Determine the [X, Y] coordinate at the center of the cell enclosing the given text.  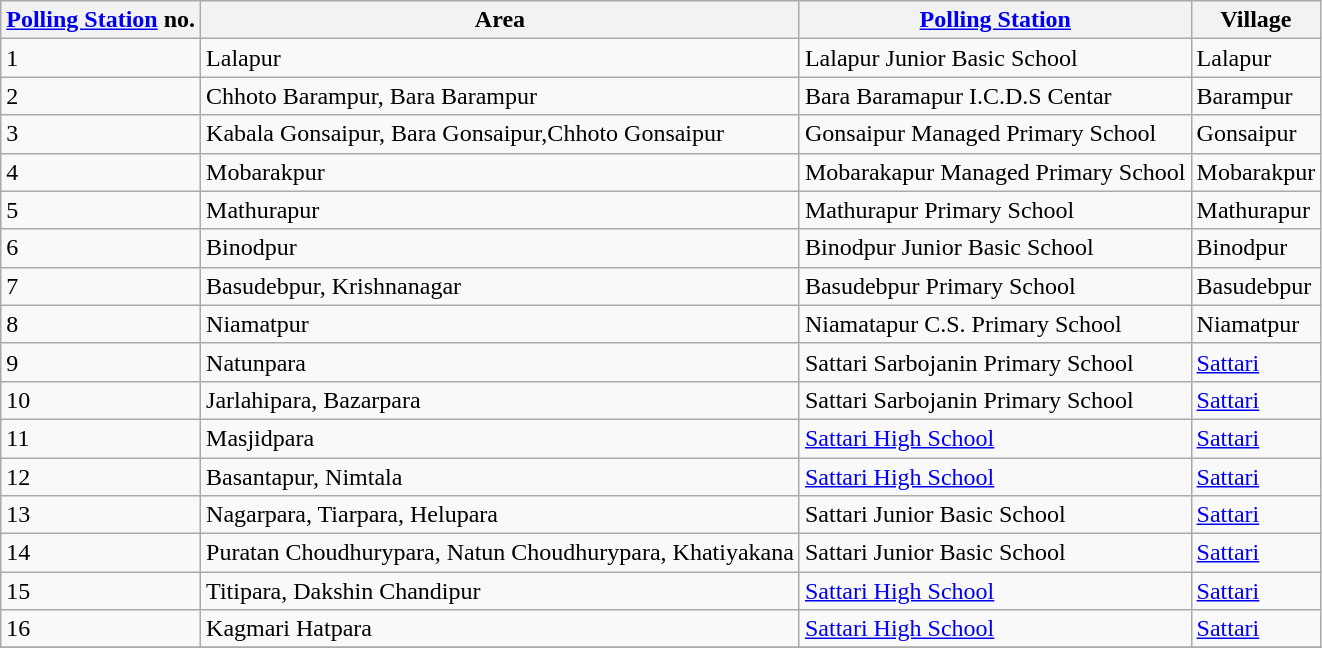
4 [101, 172]
8 [101, 324]
10 [101, 400]
Barampur [1256, 96]
Puratan Choudhurypara, Natun Choudhurypara, Khatiyakana [500, 553]
Lalapur Junior Basic School [995, 58]
Gonsaipur Managed Primary School [995, 134]
Titipara, Dakshin Chandipur [500, 591]
Natunpara [500, 362]
Gonsaipur [1256, 134]
12 [101, 477]
Mathurapur Primary School [995, 210]
Village [1256, 20]
7 [101, 286]
Kagmari Hatpara [500, 629]
5 [101, 210]
11 [101, 438]
Basudebpur, Krishnanagar [500, 286]
15 [101, 591]
Masjidpara [500, 438]
Niamatapur C.S. Primary School [995, 324]
Jarlahipara, Bazarpara [500, 400]
2 [101, 96]
Area [500, 20]
6 [101, 248]
13 [101, 515]
Polling Station no. [101, 20]
Basantapur, Nimtala [500, 477]
Mobarakapur Managed Primary School [995, 172]
Basudebpur [1256, 286]
Binodpur Junior Basic School [995, 248]
Bara Baramapur I.C.D.S Centar [995, 96]
3 [101, 134]
1 [101, 58]
Basudebpur Primary School [995, 286]
14 [101, 553]
9 [101, 362]
Polling Station [995, 20]
Kabala Gonsaipur, Bara Gonsaipur,Chhoto Gonsaipur [500, 134]
16 [101, 629]
Nagarpara, Tiarpara, Helupara [500, 515]
Chhoto Barampur, Bara Barampur [500, 96]
